Scan for the cell matching the given text and deliver its [x, y] coordinate at center. 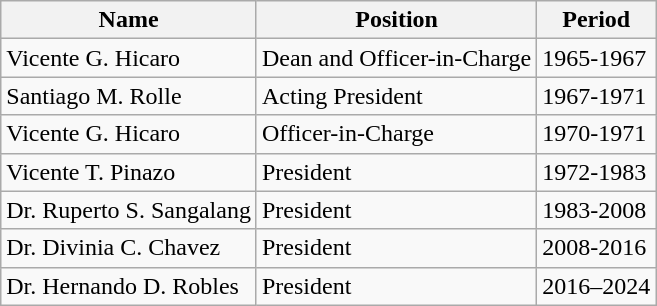
Name [129, 20]
Officer-in-Charge [396, 134]
1965-1967 [596, 58]
Dr. Ruperto S. Sangalang [129, 210]
Position [396, 20]
Period [596, 20]
1967-1971 [596, 96]
1983-2008 [596, 210]
1972-1983 [596, 172]
2008-2016 [596, 248]
Dean and Officer-in-Charge [396, 58]
1970-1971 [596, 134]
Santiago M. Rolle [129, 96]
Acting President [396, 96]
2016–2024 [596, 286]
Dr. Hernando D. Robles [129, 286]
Dr. Divinia C. Chavez [129, 248]
Vicente T. Pinazo [129, 172]
